Pinpoint the cell where the given text exists, returning its (X, Y) midpoint coordinate. 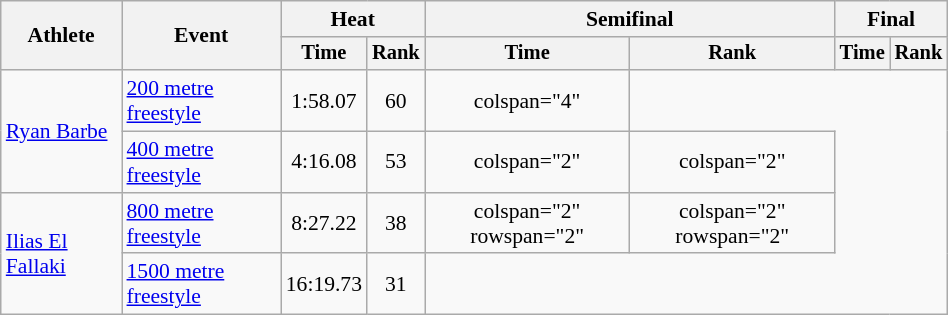
8:27.22 (324, 224)
16:19.73 (324, 284)
Ryan Barbe (62, 131)
800 metre freestyle (202, 224)
Final (892, 19)
1500 metre freestyle (202, 284)
200 metre freestyle (202, 100)
Athlete (62, 36)
38 (396, 224)
Semifinal (630, 19)
colspan="4" (528, 100)
Event (202, 36)
53 (396, 162)
400 metre freestyle (202, 162)
4:16.08 (324, 162)
60 (396, 100)
31 (396, 284)
Heat (353, 19)
Ilias El Fallaki (62, 254)
1:58.07 (324, 100)
